From the cell containing the given text, extract its center point as (X, Y) coordinate. 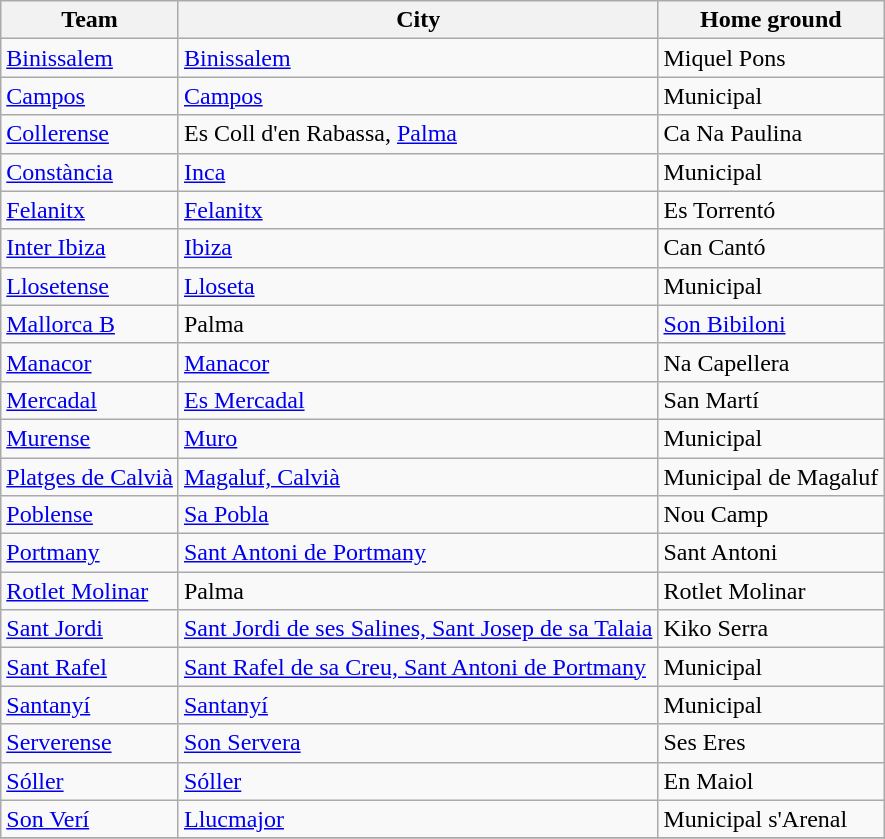
Sant Antoni de Portmany (418, 553)
Ca Na Paulina (771, 134)
Magaluf, Calvià (418, 477)
Ses Eres (771, 743)
Sant Rafel (90, 667)
Sant Jordi (90, 629)
Municipal s'Arenal (771, 819)
Collerense (90, 134)
Mallorca B (90, 324)
Es Mercadal (418, 400)
Llosetense (90, 286)
Miquel Pons (771, 58)
Poblense (90, 515)
Llucmajor (418, 819)
Muro (418, 438)
Municipal de Magaluf (771, 477)
Sa Pobla (418, 515)
Son Bibiloni (771, 324)
Platges de Calvià (90, 477)
Murense (90, 438)
Mercadal (90, 400)
Sant Rafel de sa Creu, Sant Antoni de Portmany (418, 667)
Inca (418, 172)
Sant Jordi de ses Salines, Sant Josep de sa Talaia (418, 629)
En Maiol (771, 781)
Portmany (90, 553)
Sant Antoni (771, 553)
Es Coll d'en Rabassa, Palma (418, 134)
Team (90, 20)
Serverense (90, 743)
Can Cantó (771, 248)
Nou Camp (771, 515)
Constància (90, 172)
Inter Ibiza (90, 248)
San Martí (771, 400)
Home ground (771, 20)
Son Verí (90, 819)
City (418, 20)
Es Torrentó (771, 210)
Ibiza (418, 248)
Na Capellera (771, 362)
Kiko Serra (771, 629)
Lloseta (418, 286)
Son Servera (418, 743)
